Determine the (X, Y) coordinate at the center of the cell enclosing the given text.  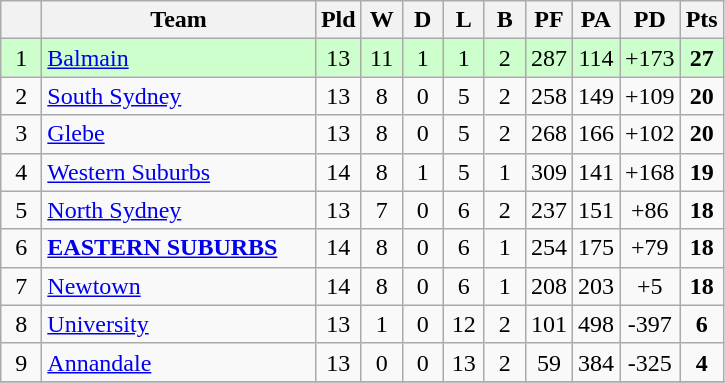
-325 (650, 362)
W (382, 20)
101 (548, 324)
114 (596, 58)
+86 (650, 210)
PF (548, 20)
PA (596, 20)
+109 (650, 96)
Pld (338, 20)
27 (702, 58)
Annandale (179, 362)
498 (596, 324)
+5 (650, 286)
203 (596, 286)
141 (596, 172)
Balmain (179, 58)
175 (596, 248)
University (179, 324)
19 (702, 172)
Glebe (179, 134)
Pts (702, 20)
11 (382, 58)
237 (548, 210)
L (464, 20)
D (422, 20)
-397 (650, 324)
268 (548, 134)
South Sydney (179, 96)
Newtown (179, 286)
+102 (650, 134)
Western Suburbs (179, 172)
Team (179, 20)
309 (548, 172)
PD (650, 20)
254 (548, 248)
151 (596, 210)
EASTERN SUBURBS (179, 248)
9 (22, 362)
149 (596, 96)
59 (548, 362)
+79 (650, 248)
166 (596, 134)
+168 (650, 172)
258 (548, 96)
+173 (650, 58)
384 (596, 362)
208 (548, 286)
B (504, 20)
3 (22, 134)
North Sydney (179, 210)
12 (464, 324)
287 (548, 58)
